Capture the cell that displays the provided text and extract its (x, y) central coordinate. 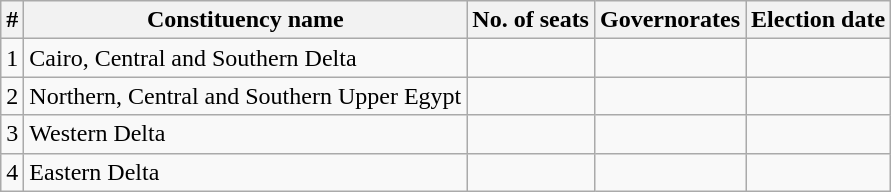
No. of seats (531, 20)
Northern, Central and Southern Upper Egypt (246, 96)
Cairo, Central and Southern Delta (246, 58)
4 (12, 172)
Election date (818, 20)
2 (12, 96)
1 (12, 58)
3 (12, 134)
Governorates (670, 20)
# (12, 20)
Constituency name (246, 20)
Eastern Delta (246, 172)
Western Delta (246, 134)
